Locate the cell with the specified text and output its (x, y) center coordinate. 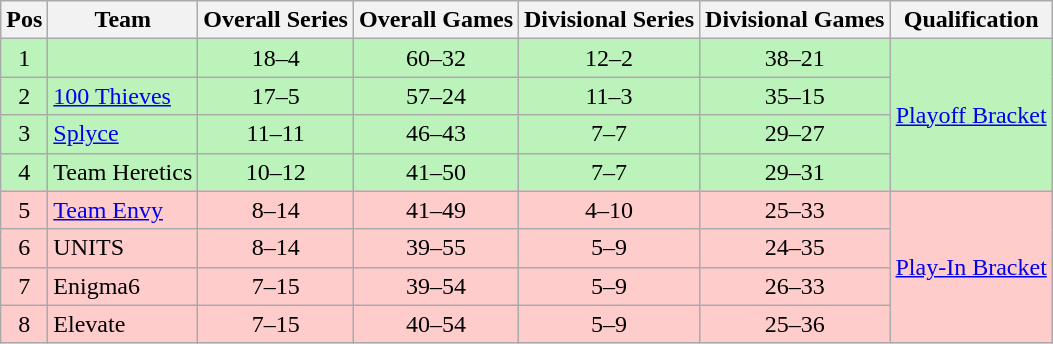
57–24 (436, 96)
39–55 (436, 248)
Overall Series (276, 20)
5 (24, 210)
29–31 (795, 172)
Enigma6 (123, 286)
25–36 (795, 324)
35–15 (795, 96)
4 (24, 172)
4–10 (610, 210)
Pos (24, 20)
41–49 (436, 210)
12–2 (610, 58)
11–3 (610, 96)
100 Thieves (123, 96)
8 (24, 324)
Play-In Bracket (971, 267)
18–4 (276, 58)
UNITS (123, 248)
38–21 (795, 58)
7 (24, 286)
Divisional Games (795, 20)
2 (24, 96)
Splyce (123, 134)
Team Envy (123, 210)
Team (123, 20)
26–33 (795, 286)
Divisional Series (610, 20)
Qualification (971, 20)
24–35 (795, 248)
Team Heretics (123, 172)
46–43 (436, 134)
Playoff Bracket (971, 115)
10–12 (276, 172)
Overall Games (436, 20)
6 (24, 248)
40–54 (436, 324)
1 (24, 58)
39–54 (436, 286)
17–5 (276, 96)
3 (24, 134)
60–32 (436, 58)
25–33 (795, 210)
29–27 (795, 134)
41–50 (436, 172)
11–11 (276, 134)
Elevate (123, 324)
